Pinpoint the cell where the given text exists, returning its (x, y) midpoint coordinate. 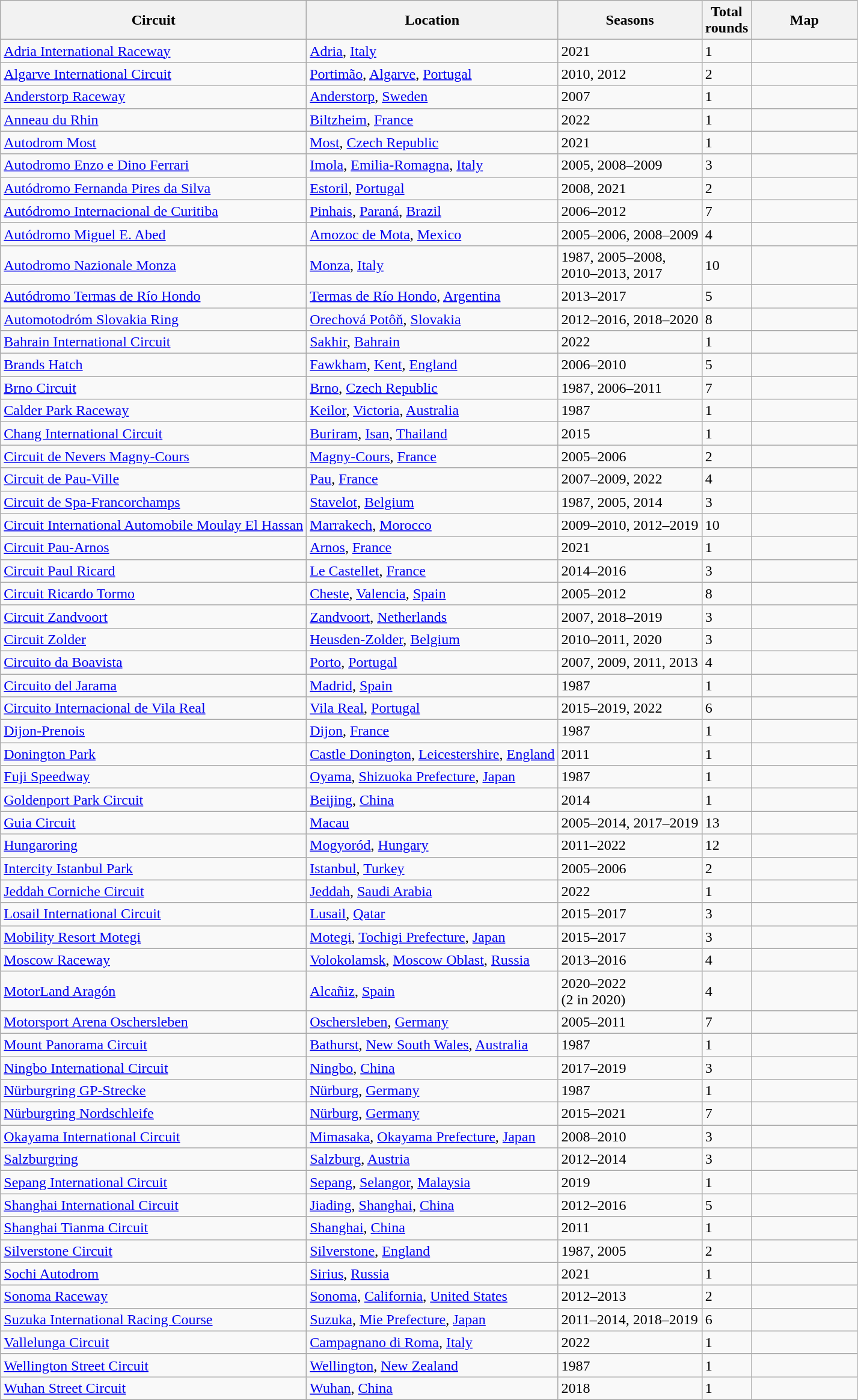
Bahrain International Circuit (154, 342)
2007 (630, 97)
2005–2012 (630, 594)
Dijon-Prenois (154, 731)
Circuit Zolder (154, 639)
Nürburgring GP-Strecke (154, 1091)
2020–2022(2 in 2020) (630, 991)
Stavelot, Belgium (432, 502)
2012–2013 (630, 1297)
2014 (630, 800)
Donington Park (154, 754)
Suzuka, Mie Prefecture, Japan (432, 1319)
Fuji Speedway (154, 777)
Sonoma Raceway (154, 1297)
Circuit Ricardo Tormo (154, 594)
Sakhir, Bahrain (432, 342)
Le Castellet, France (432, 571)
Autodromo Nazionale Monza (154, 265)
Campagnano di Roma, Italy (432, 1342)
Calder Park Raceway (154, 411)
Bathurst, New South Wales, Australia (432, 1045)
2015–2019, 2022 (630, 708)
1987, 2005–2008,2010–2013, 2017 (630, 265)
Fawkham, Kent, England (432, 365)
Cheste, Valencia, Spain (432, 594)
Jiading, Shanghai, China (432, 1205)
2009–2010, 2012–2019 (630, 525)
Portimão, Algarve, Portugal (432, 74)
2010, 2012 (630, 74)
Salzburgring (154, 1159)
2017–2019 (630, 1067)
Vila Real, Portugal (432, 708)
2007, 2018–2019 (630, 616)
13 (726, 823)
Mount Panorama Circuit (154, 1045)
Intercity Istanbul Park (154, 868)
Mimasaka, Okayama Prefecture, Japan (432, 1137)
2014–2016 (630, 571)
Zandvoort, Netherlands (432, 616)
Totalrounds (726, 20)
Circuit de Spa-Francorchamps (154, 502)
Jeddah Corniche Circuit (154, 891)
2013–2016 (630, 960)
2019 (630, 1182)
Losail International Circuit (154, 914)
Automotodróm Slovakia Ring (154, 319)
2008–2010 (630, 1137)
Sonoma, California, United States (432, 1297)
Beijing, China (432, 800)
2007, 2009, 2011, 2013 (630, 662)
Amozoc de Mota, Mexico (432, 234)
2005–2011 (630, 1022)
Shanghai International Circuit (154, 1205)
Sepang International Circuit (154, 1182)
Orechová Potôň, Slovakia (432, 319)
2006–2012 (630, 211)
Lusail, Qatar (432, 914)
Volokolamsk, Moscow Oblast, Russia (432, 960)
MotorLand Aragón (154, 991)
Wuhan Street Circuit (154, 1388)
Circuit International Automobile Moulay El Hassan (154, 525)
Circuit de Nevers Magny-Cours (154, 456)
1987, 2005, 2014 (630, 502)
Jeddah, Saudi Arabia (432, 891)
Adria, Italy (432, 51)
2012–2016 (630, 1205)
Estoril, Portugal (432, 188)
Circuito da Boavista (154, 662)
Autódromo Fernanda Pires da Silva (154, 188)
Autódromo Termas de Río Hondo (154, 296)
Okayama International Circuit (154, 1137)
Nürburgring Nordschleife (154, 1114)
Macau (432, 823)
Istanbul, Turkey (432, 868)
Oschersleben, Germany (432, 1022)
Heusden-Zolder, Belgium (432, 639)
Motegi, Tochigi Prefecture, Japan (432, 937)
Autódromo Internacional de Curitiba (154, 211)
Madrid, Spain (432, 685)
Circuit Pau-Arnos (154, 548)
Monza, Italy (432, 265)
Oyama, Shizuoka Prefecture, Japan (432, 777)
Algarve International Circuit (154, 74)
Motorsport Arena Oschersleben (154, 1022)
Silverstone Circuit (154, 1251)
Seasons (630, 20)
2018 (630, 1388)
Anderstorp Raceway (154, 97)
Goldenport Park Circuit (154, 800)
Circuito del Jarama (154, 685)
Circuit Paul Ricard (154, 571)
Vallelunga Circuit (154, 1342)
Mogyoród, Hungary (432, 846)
Adria International Raceway (154, 51)
Castle Donington, Leicestershire, England (432, 754)
2015 (630, 434)
Keilor, Victoria, Australia (432, 411)
Brands Hatch (154, 365)
Mobility Resort Motegi (154, 937)
Brno, Czech Republic (432, 388)
2012–2016, 2018–2020 (630, 319)
2011–2022 (630, 846)
Ningbo, China (432, 1067)
Porto, Portugal (432, 662)
Location (432, 20)
Circuit (154, 20)
Magny-Cours, France (432, 456)
Hungaroring (154, 846)
2011–2014, 2018–2019 (630, 1319)
Pau, France (432, 479)
Ningbo International Circuit (154, 1067)
Shanghai, China (432, 1228)
Pinhais, Paraná, Brazil (432, 211)
Biltzheim, France (432, 120)
2010–2011, 2020 (630, 639)
Wellington Street Circuit (154, 1365)
2008, 2021 (630, 188)
2007–2009, 2022 (630, 479)
Autódromo Miguel E. Abed (154, 234)
Anderstorp, Sweden (432, 97)
12 (726, 846)
Shanghai Tianma Circuit (154, 1228)
Salzburg, Austria (432, 1159)
Autodromo Enzo e Dino Ferrari (154, 165)
Imola, Emilia-Romagna, Italy (432, 165)
Wellington, New Zealand (432, 1365)
Autodrom Most (154, 143)
2015–2021 (630, 1114)
Sepang, Selangor, Malaysia (432, 1182)
Guia Circuit (154, 823)
2012–2014 (630, 1159)
Sirius, Russia (432, 1274)
Map (804, 20)
Alcañiz, Spain (432, 991)
2006–2010 (630, 365)
Wuhan, China (432, 1388)
2005–2006, 2008–2009 (630, 234)
Termas de Río Hondo, Argentina (432, 296)
Anneau du Rhin (154, 120)
Dijon, France (432, 731)
Suzuka International Racing Course (154, 1319)
1987, 2006–2011 (630, 388)
Silverstone, England (432, 1251)
2005–2014, 2017–2019 (630, 823)
Most, Czech Republic (432, 143)
Buriram, Isan, Thailand (432, 434)
Marrakech, Morocco (432, 525)
Arnos, France (432, 548)
Circuit de Pau-Ville (154, 479)
Circuito Internacional de Vila Real (154, 708)
1987, 2005 (630, 1251)
Brno Circuit (154, 388)
Sochi Autodrom (154, 1274)
2005, 2008–2009 (630, 165)
Moscow Raceway (154, 960)
Circuit Zandvoort (154, 616)
Chang International Circuit (154, 434)
2013–2017 (630, 296)
